Extract the (x, y) coordinate from the center of the cell holding the provided text.  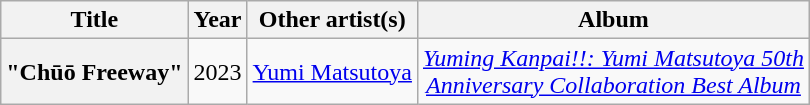
Yuming Kanpai!!: Yumi Matsutoya 50thAnniversary Collaboration Best Album (613, 72)
Yumi Matsutoya (332, 72)
2023 (218, 72)
Title (94, 20)
Album (613, 20)
Year (218, 20)
"Chūō Freeway" (94, 72)
Other artist(s) (332, 20)
